Determine the (X, Y) coordinate at the center of the cell enclosing the given text.  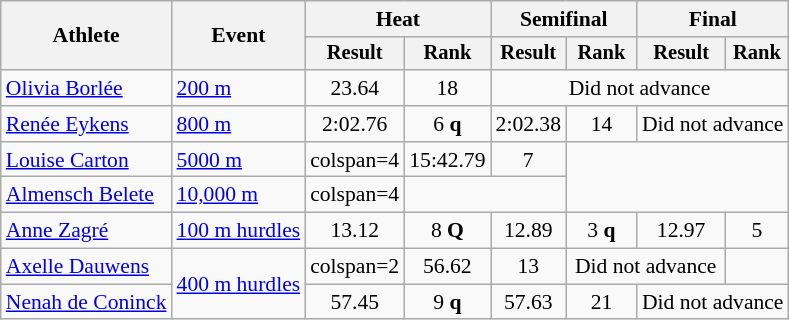
15:42.79 (447, 160)
2:02.38 (528, 124)
57.45 (354, 302)
12.97 (681, 231)
Louise Carton (86, 160)
18 (447, 88)
200 m (239, 88)
13 (528, 267)
9 q (447, 302)
800 m (239, 124)
2:02.76 (354, 124)
57.63 (528, 302)
7 (528, 160)
Semifinal (564, 19)
Olivia Borlée (86, 88)
14 (602, 124)
56.62 (447, 267)
Athlete (86, 36)
12.89 (528, 231)
colspan=2 (354, 267)
3 q (602, 231)
6 q (447, 124)
Nenah de Coninck (86, 302)
Anne Zagré (86, 231)
21 (602, 302)
100 m hurdles (239, 231)
Almensch Belete (86, 195)
Heat (398, 19)
Axelle Dauwens (86, 267)
10,000 m (239, 195)
Renée Eykens (86, 124)
5000 m (239, 160)
23.64 (354, 88)
Final (713, 19)
13.12 (354, 231)
400 m hurdles (239, 284)
5 (756, 231)
8 Q (447, 231)
Event (239, 36)
